Find where the given text appears and provide that cell's center as [x, y] coordinate. 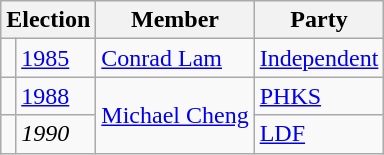
Conrad Lam [175, 58]
1985 [56, 58]
1988 [56, 96]
Member [175, 20]
Independent [319, 58]
PHKS [319, 96]
1990 [56, 134]
Michael Cheng [175, 115]
LDF [319, 134]
Party [319, 20]
Election [48, 20]
